Locate the cell with the specified text and output its [X, Y] center coordinate. 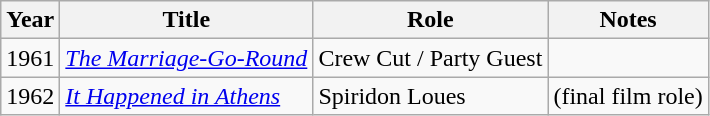
1962 [30, 96]
Year [30, 20]
Role [430, 20]
1961 [30, 58]
Title [186, 20]
Spiridon Loues [430, 96]
It Happened in Athens [186, 96]
Crew Cut / Party Guest [430, 58]
(final film role) [628, 96]
Notes [628, 20]
The Marriage-Go-Round [186, 58]
